Detect which cell encompasses the target text, then output its (X, Y) center coordinate. 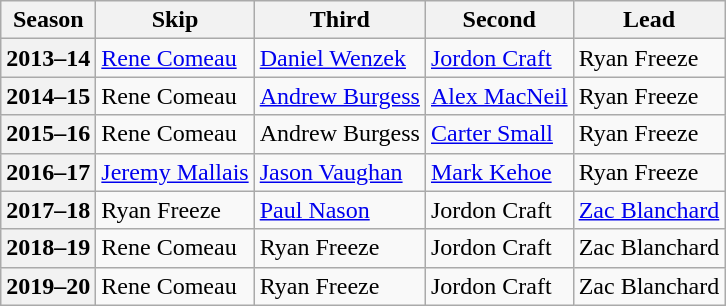
Second (499, 20)
Alex MacNeil (499, 96)
Skip (175, 20)
Jeremy Mallais (175, 172)
Carter Small (499, 134)
Paul Nason (340, 210)
2015–16 (48, 134)
Daniel Wenzek (340, 58)
Season (48, 20)
2013–14 (48, 58)
Third (340, 20)
2014–15 (48, 96)
Jason Vaughan (340, 172)
2018–19 (48, 248)
2017–18 (48, 210)
2016–17 (48, 172)
Mark Kehoe (499, 172)
2019–20 (48, 286)
Lead (649, 20)
